Pinpoint the cell where the given text exists, returning its (x, y) midpoint coordinate. 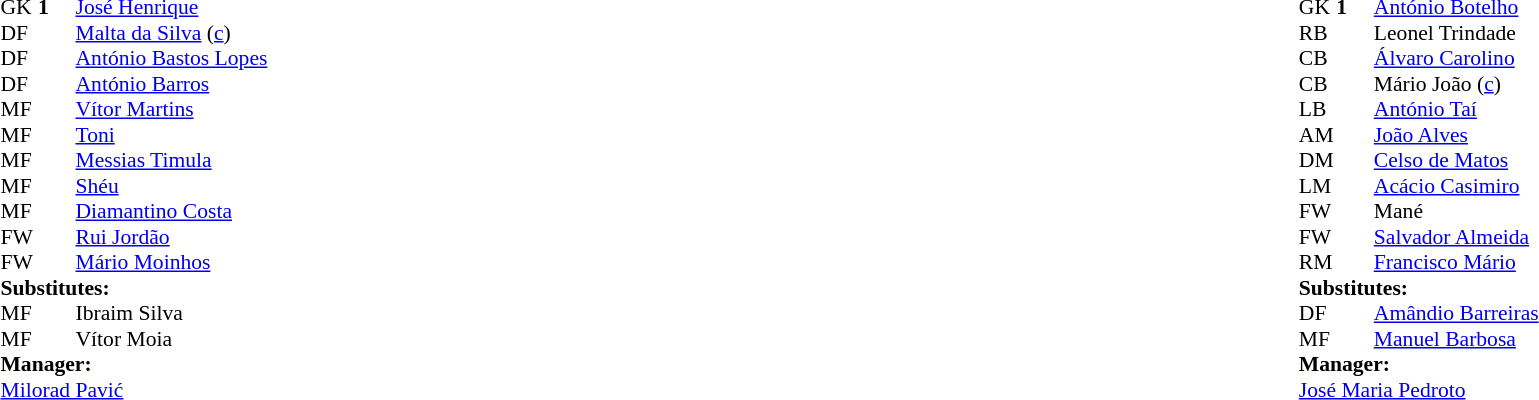
Álvaro Carolino (1456, 59)
António Barros (172, 84)
Malta da Silva (c) (172, 33)
RB (1318, 33)
João Alves (1456, 135)
António Bastos Lopes (172, 59)
RM (1318, 263)
Acácio Casimiro (1456, 186)
Toni (172, 135)
Leonel Trindade (1456, 33)
Manuel Barbosa (1456, 339)
Shéu (172, 186)
Francisco Mário (1456, 263)
Vítor Moia (172, 339)
Mário João (c) (1456, 84)
Ibraim Silva (172, 313)
Amândio Barreiras (1456, 313)
Celso de Matos (1456, 161)
Rui Jordão (172, 237)
Mané (1456, 211)
Vítor Martins (172, 109)
LM (1318, 186)
LB (1318, 109)
Salvador Almeida (1456, 237)
DM (1318, 161)
Diamantino Costa (172, 211)
Messias Timula (172, 161)
Mário Moinhos (172, 263)
AM (1318, 135)
António Taí (1456, 109)
